Provide the [x, y] coordinate of the cell's center where the given text is located.  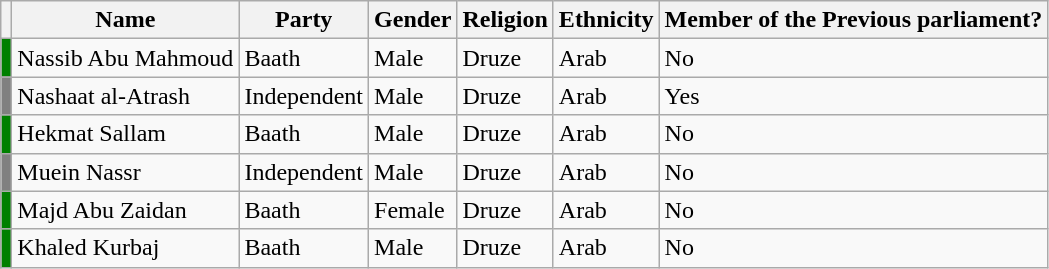
Female [413, 210]
Khaled Kurbaj [126, 248]
Nashaat al-Atrash [126, 96]
Name [126, 20]
Party [304, 20]
Muein Nassr [126, 172]
Hekmat Sallam [126, 134]
Gender [413, 20]
Nassib Abu Mahmoud [126, 58]
Member of the Previous parliament? [854, 20]
Yes [854, 96]
Majd Abu Zaidan [126, 210]
Ethnicity [606, 20]
Religion [505, 20]
